Search for the cell housing the specified text and yield its [X, Y] center coordinate. 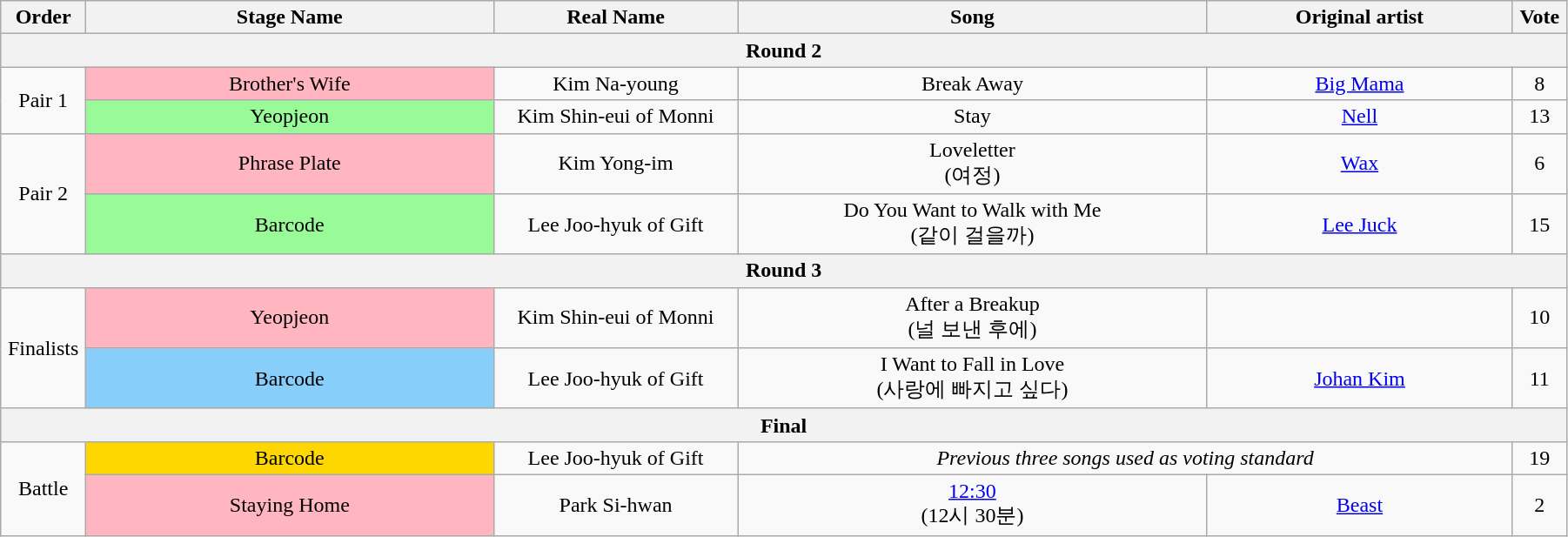
8 [1539, 84]
2 [1539, 505]
Kim Yong-im [616, 164]
Johan Kim [1359, 379]
15 [1539, 225]
Stage Name [290, 17]
Brother's Wife [290, 84]
Break Away [973, 84]
Do You Want to Walk with Me(같이 걸을까) [973, 225]
I Want to Fall in Love(사랑에 빠지고 싶다) [973, 379]
13 [1539, 117]
Vote [1539, 17]
Pair 1 [44, 100]
Big Mama [1359, 84]
After a Breakup(널 보낸 후에) [973, 318]
Original artist [1359, 17]
Battle [44, 488]
Song [973, 17]
Real Name [616, 17]
Loveletter(여정) [973, 164]
11 [1539, 379]
Staying Home [290, 505]
12:30(12시 30분) [973, 505]
Final [784, 425]
Park Si-hwan [616, 505]
Order [44, 17]
19 [1539, 458]
Round 2 [784, 50]
Beast [1359, 505]
Phrase Plate [290, 164]
Finalists [44, 348]
Previous three songs used as voting standard [1125, 458]
Nell [1359, 117]
6 [1539, 164]
Lee Juck [1359, 225]
10 [1539, 318]
Round 3 [784, 271]
Kim Na-young [616, 84]
Pair 2 [44, 193]
Wax [1359, 164]
Stay [973, 117]
